Return the (x, y) coordinate for the center point of the cell that contains the specified text.  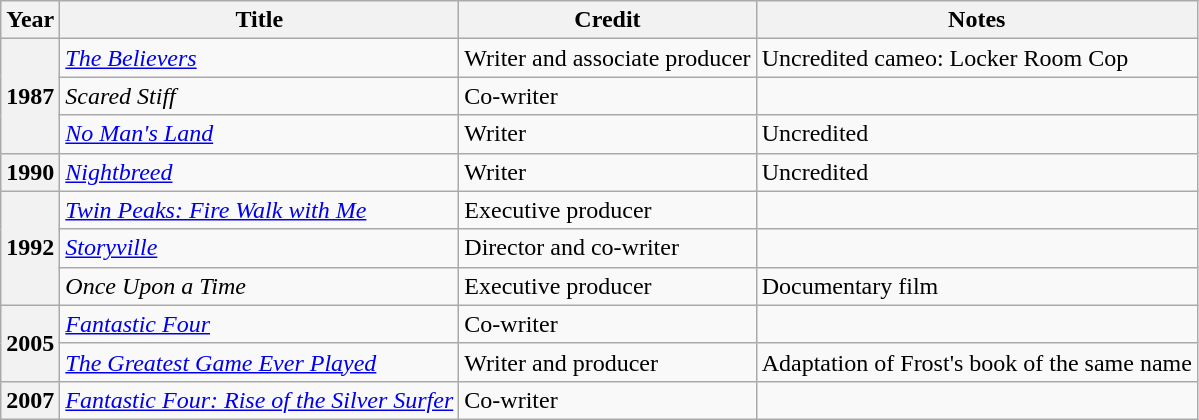
The Greatest Game Ever Played (260, 362)
Storyville (260, 248)
Adaptation of Frost's book of the same name (976, 362)
Scared Stiff (260, 96)
Fantastic Four (260, 324)
Nightbreed (260, 172)
Title (260, 20)
Writer and producer (608, 362)
Writer and associate producer (608, 58)
Uncredited cameo: Locker Room Cop (976, 58)
Credit (608, 20)
2007 (30, 400)
1992 (30, 248)
No Man's Land (260, 134)
Once Upon a Time (260, 286)
Director and co-writer (608, 248)
Notes (976, 20)
Year (30, 20)
Fantastic Four: Rise of the Silver Surfer (260, 400)
Twin Peaks: Fire Walk with Me (260, 210)
The Believers (260, 58)
Documentary film (976, 286)
1987 (30, 96)
1990 (30, 172)
2005 (30, 343)
